From the cell containing the given text, extract its center point as [x, y] coordinate. 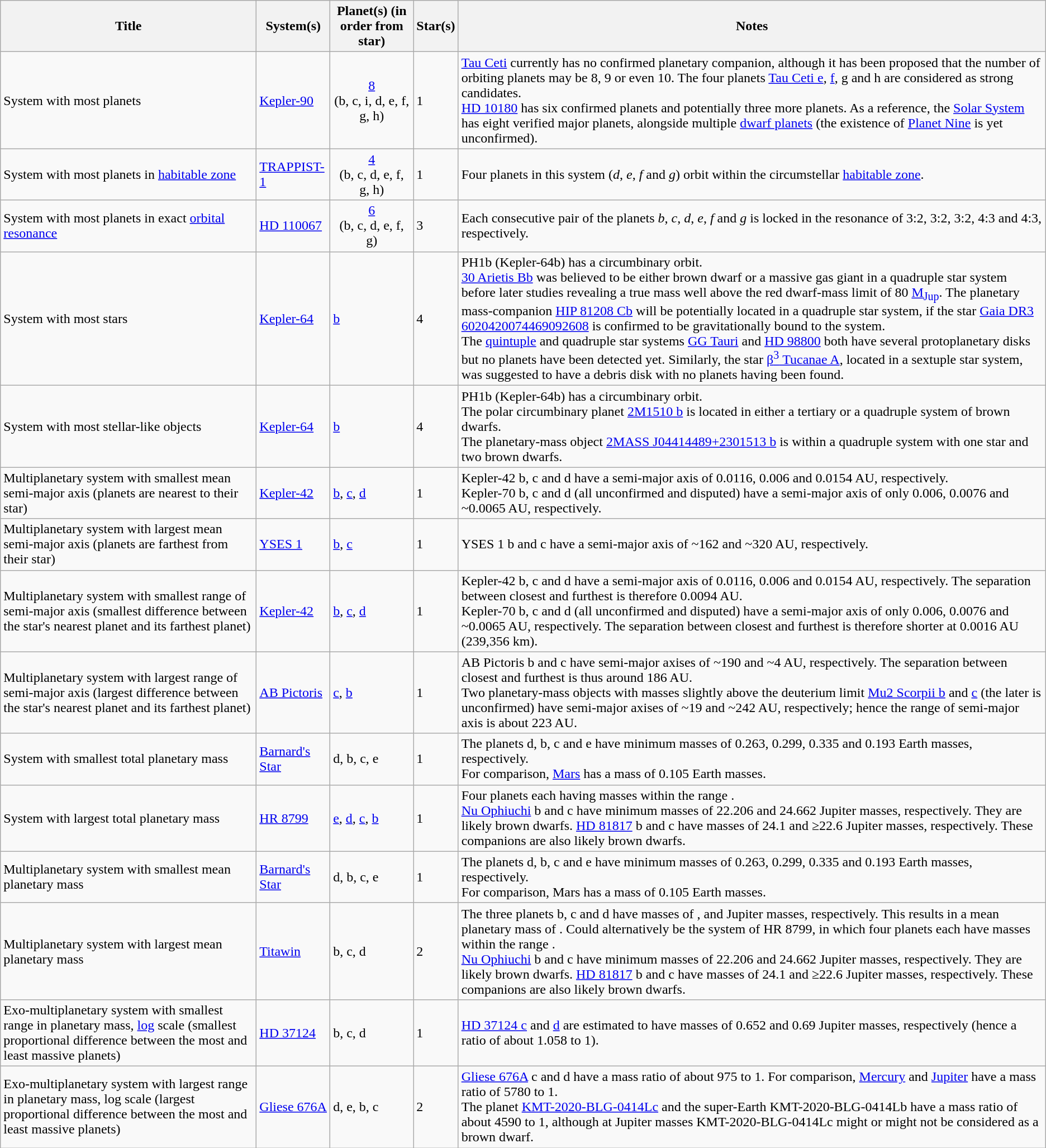
System with most planets [129, 101]
Multiplanetary system with smallest mean planetary mass [129, 877]
System(s) [293, 26]
AB Pictoris [293, 692]
d, e, b, c [372, 1107]
Multiplanetary system with largest range of semi-major axis (largest difference between the star's nearest planet and its farthest planet) [129, 692]
System with smallest total planetary mass [129, 759]
System with most stars [129, 319]
System with most stellar-like objects [129, 426]
e, d, c, b [372, 818]
Multiplanetary system with largest mean planetary mass [129, 951]
Planet(s) (in order from star) [372, 26]
Title [129, 26]
Titawin [293, 951]
Four planets in this system (d, e, f and g) orbit within the circumstellar habitable zone. [752, 174]
Multiplanetary system with smallest range of semi-major axis (smallest difference between the star's nearest planet and its farthest planet) [129, 611]
Gliese 676A [293, 1107]
HR 8799 [293, 818]
HD 37124 c and d are estimated to have masses of 0.652 and 0.69 Jupiter masses, respectively (hence a ratio of about 1.058 to 1). [752, 1033]
Multiplanetary system with smallest mean semi-major axis (planets are nearest to their star) [129, 493]
Notes [752, 26]
YSES 1 b and c have a semi-major axis of ~162 and ~320 AU, respectively. [752, 544]
c, b [372, 692]
System with largest total planetary mass [129, 818]
System with most planets in exact orbital resonance [129, 226]
4 (b, c, d, e, f, g, h) [372, 174]
Each consecutive pair of the planets b, c, d, e, f and g is locked in the resonance of 3:2, 3:2, 3:2, 4:3 and 4:3, respectively. [752, 226]
b, c [372, 544]
Multiplanetary system with largest mean semi-major axis (planets are farthest from their star) [129, 544]
HD 37124 [293, 1033]
8 (b, c, i, d, e, f, g, h) [372, 101]
System with most planets in habitable zone [129, 174]
3 [436, 226]
TRAPPIST-1 [293, 174]
Star(s) [436, 26]
6 (b, c, d, e, f, g) [372, 226]
HD 110067 [293, 226]
YSES 1 [293, 544]
Kepler-90 [293, 101]
